Output the [X, Y] coordinate of the center of the cell containing the given text.  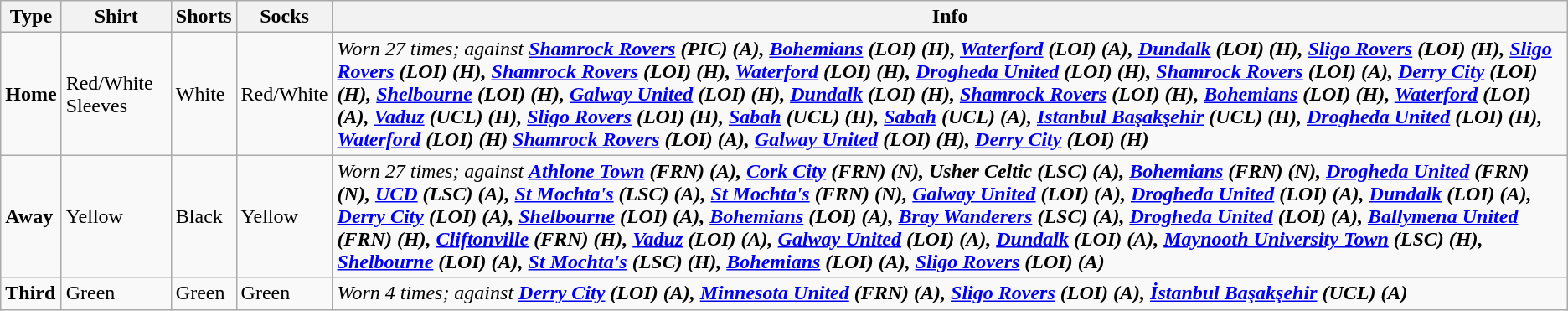
Third [31, 293]
Red/White [285, 94]
Shorts [204, 17]
Home [31, 94]
Info [950, 17]
Away [31, 216]
Red/White Sleeves [116, 94]
Shirt [116, 17]
White [204, 94]
Black [204, 216]
Socks [285, 17]
Type [31, 17]
Worn 4 times; against Derry City (LOI) (A), Minnesota United (FRN) (A), Sligo Rovers (LOI) (A), İstanbul Başakşehir (UCL) (A) [950, 293]
